Identify which cell holds the provided text, then report its [X, Y] central coordinate. 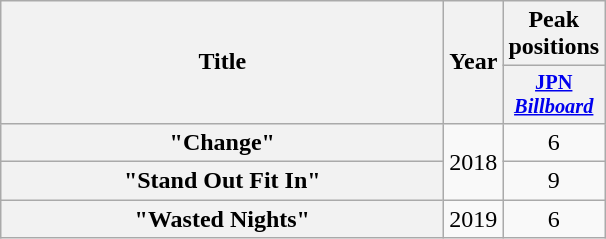
"Stand Out Fit In" [222, 181]
Title [222, 62]
9 [554, 181]
"Change" [222, 142]
JPNBillboard [554, 95]
Peak positions [554, 34]
Year [474, 62]
2018 [474, 161]
2019 [474, 219]
"Wasted Nights" [222, 219]
